Provide the [X, Y] coordinate of the cell's center where the given text is located.  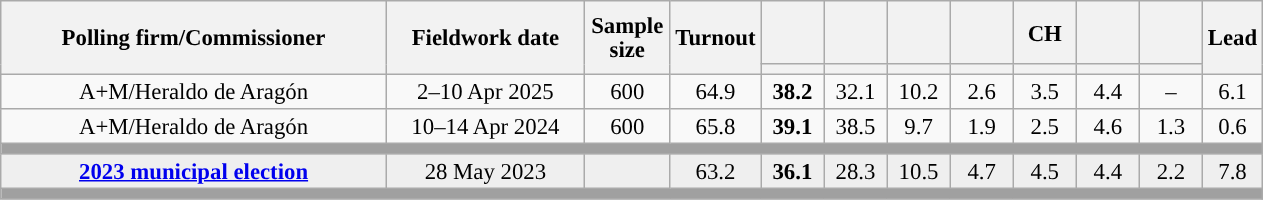
Turnout [716, 38]
32.1 [856, 92]
4.5 [1044, 172]
Fieldwork date [485, 38]
2.5 [1044, 126]
0.6 [1232, 126]
63.2 [716, 172]
38.5 [856, 126]
28.3 [856, 172]
9.7 [918, 126]
6.1 [1232, 92]
Lead [1232, 38]
1.3 [1170, 126]
Polling firm/Commissioner [194, 38]
10.2 [918, 92]
2.6 [982, 92]
64.9 [716, 92]
2–10 Apr 2025 [485, 92]
28 May 2023 [485, 172]
CH [1044, 32]
10.5 [918, 172]
65.8 [716, 126]
4.7 [982, 172]
38.2 [792, 92]
7.8 [1232, 172]
10–14 Apr 2024 [485, 126]
– [1170, 92]
3.5 [1044, 92]
2023 municipal election [194, 172]
Sample size [627, 38]
36.1 [792, 172]
2.2 [1170, 172]
1.9 [982, 126]
39.1 [792, 126]
4.6 [1108, 126]
